Detect which cell encompasses the target text, then output its (X, Y) center coordinate. 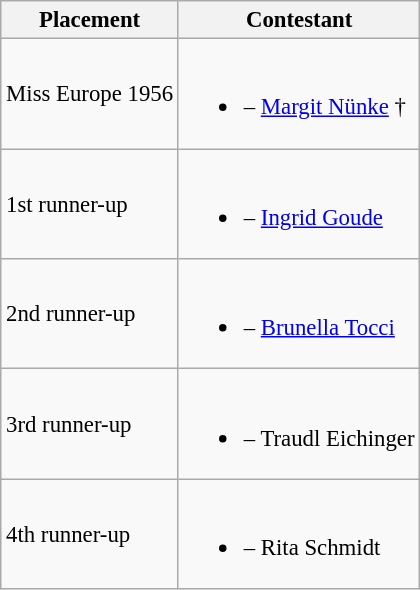
3rd runner-up (90, 424)
2nd runner-up (90, 314)
– Ingrid Goude (298, 204)
– Rita Schmidt (298, 534)
– Brunella Tocci (298, 314)
– Margit Nünke † (298, 94)
Placement (90, 20)
Miss Europe 1956 (90, 94)
1st runner-up (90, 204)
– Traudl Eichinger (298, 424)
4th runner-up (90, 534)
Contestant (298, 20)
